Capture the cell that displays the provided text and extract its (X, Y) central coordinate. 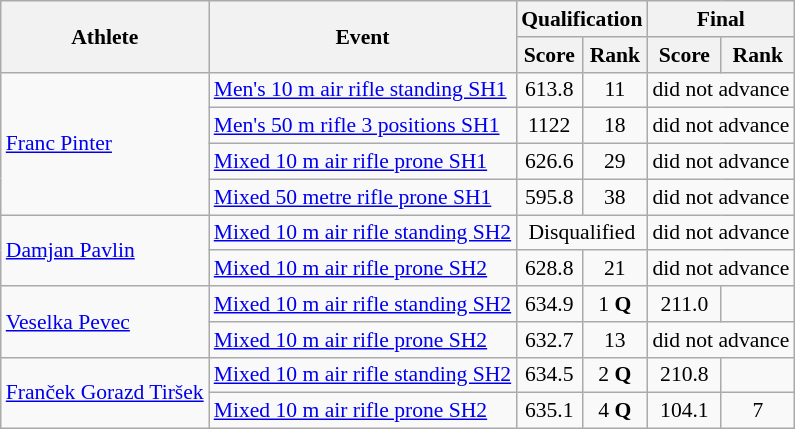
7 (758, 411)
104.1 (684, 411)
Men's 50 m rifle 3 positions SH1 (363, 126)
628.8 (549, 269)
18 (614, 126)
Men's 10 m air rifle standing SH1 (363, 90)
Final (720, 19)
595.8 (549, 197)
613.8 (549, 90)
13 (614, 340)
1122 (549, 126)
210.8 (684, 375)
Event (363, 36)
632.7 (549, 340)
2 Q (614, 375)
29 (614, 162)
634.5 (549, 375)
634.9 (549, 304)
211.0 (684, 304)
4 Q (614, 411)
Mixed 10 m air rifle prone SH1 (363, 162)
38 (614, 197)
Disqualified (582, 233)
1 Q (614, 304)
626.6 (549, 162)
Qualification (582, 19)
Veselka Pevec (105, 322)
11 (614, 90)
Franc Pinter (105, 143)
Mixed 50 metre rifle prone SH1 (363, 197)
635.1 (549, 411)
Damjan Pavlin (105, 250)
Athlete (105, 36)
Franček Gorazd Tiršek (105, 392)
21 (614, 269)
